Pinpoint the cell where the given text exists, returning its (x, y) midpoint coordinate. 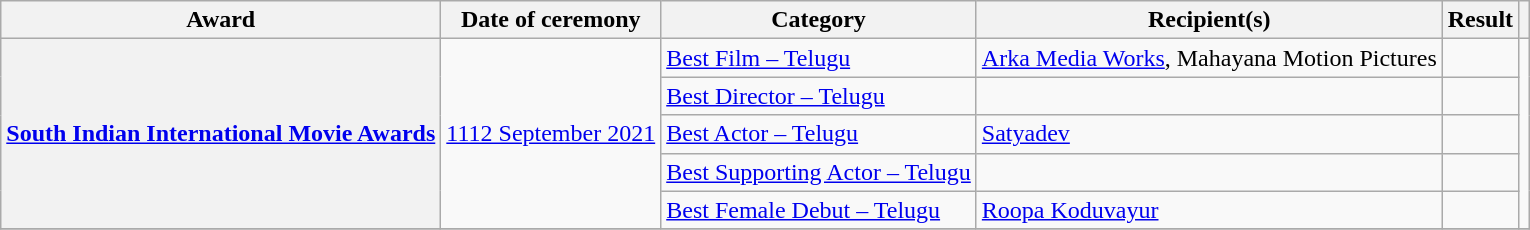
1112 September 2021 (551, 134)
Best Film – Telugu (819, 58)
Satyadev (1209, 134)
Result (1480, 20)
South Indian International Movie Awards (221, 134)
Category (819, 20)
Date of ceremony (551, 20)
Best Supporting Actor – Telugu (819, 172)
Recipient(s) (1209, 20)
Best Director – Telugu (819, 96)
Roopa Koduvayur (1209, 210)
Award (221, 20)
Best Actor – Telugu (819, 134)
Best Female Debut – Telugu (819, 210)
Arka Media Works, Mahayana Motion Pictures (1209, 58)
